Output the [X, Y] coordinate of the center of the cell containing the given text.  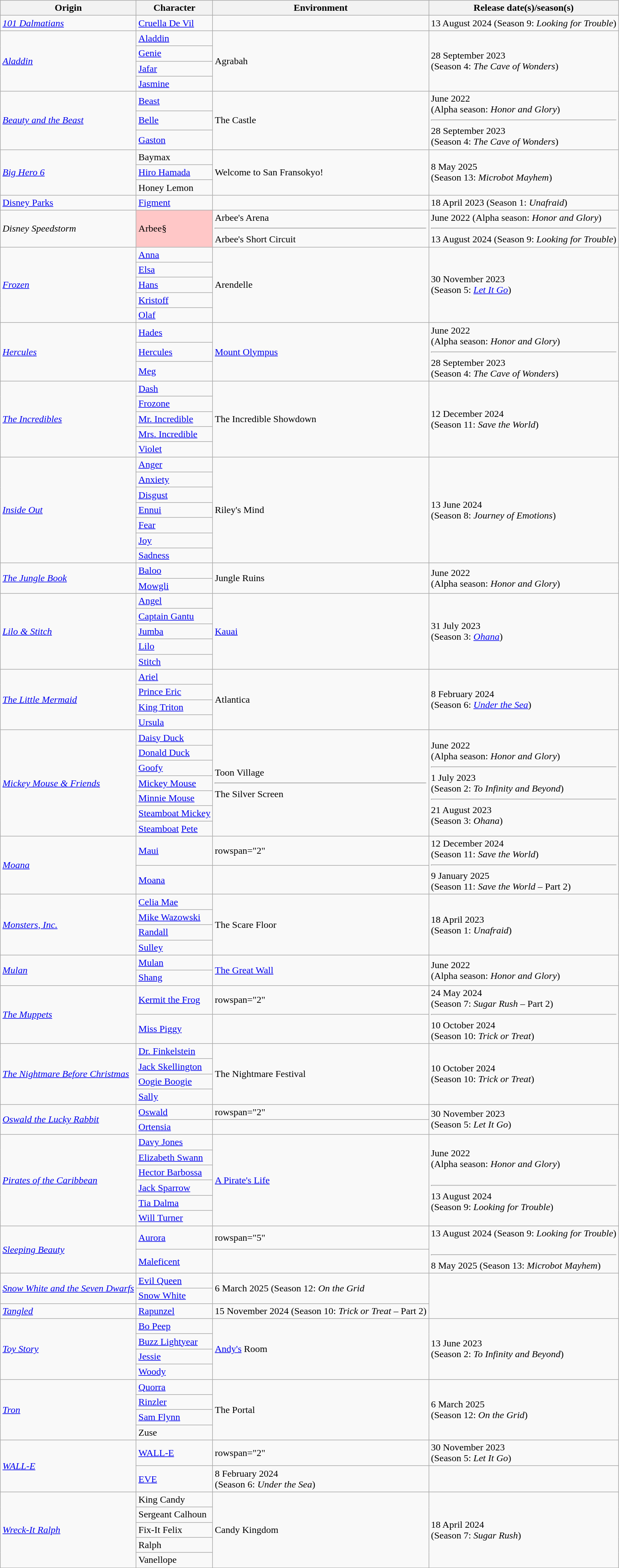
Steamboat Pete [175, 829]
Zuse [175, 1432]
Mount Olympus [320, 352]
Hans [175, 285]
Baloo [175, 571]
Jasmine [175, 84]
Arendelle [320, 285]
12 December 2024(Season 11: Save the World)9 January 2025(Season 11: Save the World – Part 2) [524, 865]
Disgust [175, 495]
Goofy [175, 768]
Ennui [175, 510]
Stitch [175, 662]
Honey Lemon [175, 187]
The Nightmare Before Christmas [69, 1074]
Woody [175, 1372]
18 April 2024(Season 7: Sugar Rush) [524, 1530]
Snow White and the Seven Dwarfs [69, 1288]
Evil Queen [175, 1281]
Genie [175, 53]
Jack Sparrow [175, 1188]
Frozone [175, 404]
Fear [175, 525]
Prince Eric [175, 692]
6 March 2025(Season 12: On the Grid) [524, 1409]
Will Turner [175, 1218]
Mr. Incredible [175, 419]
Miss Piggy [175, 1029]
Captain Gantu [175, 616]
Cruella De Vil [175, 23]
The Little Mermaid [69, 700]
Minnie Mouse [175, 798]
Oswald the Lucky Rabbit [69, 1119]
Release date(s)/season(s) [524, 8]
The Nightmare Festival [320, 1074]
Pirates of the Caribbean [69, 1180]
A Pirate's Life [320, 1180]
Randall [175, 932]
Toy Story [69, 1349]
Jack Skellington [175, 1066]
Monsters, Inc. [69, 925]
Candy Kingdom [320, 1530]
Origin [69, 8]
Jafar [175, 69]
Arbee's ArenaArbee's Short Circuit [320, 228]
Jessie [175, 1356]
Fix-It Felix [175, 1530]
Olaf [175, 315]
The Jungle Book [69, 578]
EVE [175, 1479]
Maui [175, 851]
The Muppets [69, 1014]
Ariel [175, 677]
15 November 2024 (Season 10: Trick or Treat – Part 2) [320, 1311]
June 2022 (Alpha season: Honor and Glory)13 August 2024 (Season 9: Looking for Trouble) [524, 228]
Hector Barbossa [175, 1173]
Oogie Boogie [175, 1081]
Gaston [175, 140]
Vanellope [175, 1560]
Quorra [175, 1387]
Sally [175, 1096]
Ralph [175, 1545]
Wreck-It Ralph [69, 1530]
Andy's Room [320, 1349]
Celia Mae [175, 902]
Rapunzel [175, 1311]
Beauty and the Beast [69, 120]
12 December 2024(Season 11: Save the World) [524, 419]
The Portal [320, 1409]
Oswald [175, 1112]
Baymax [175, 157]
Welcome to San Fransokyo! [320, 172]
24 May 2024(Season 7: Sugar Rush – Part 2)10 October 2024(Season 10: Trick or Treat) [524, 1014]
Meg [175, 371]
Arbee§ [175, 228]
Mike Wazowski [175, 917]
Anxiety [175, 479]
June 2022(Alpha season: Honor and Glory)1 July 2023(Season 2: To Infinity and Beyond)21 August 2023(Season 3: Ohana) [524, 783]
Elizabeth Swann [175, 1157]
Toon VillageThe Silver Screen [320, 783]
13 August 2024 (Season 9: Looking for Trouble) [524, 23]
Disney Speedstorm [69, 228]
6 March 2025 (Season 12: On the Grid [320, 1288]
Kristoff [175, 300]
Sulley [175, 947]
Elsa [175, 270]
Mickey Mouse & Friends [69, 783]
The Scare Floor [320, 925]
Snow White [175, 1296]
28 September 2023(Season 4: The Cave of Wonders) [524, 61]
The Castle [320, 120]
13 August 2024 (Season 9: Looking for Trouble) 8 May 2025 (Season 13: Microbot Mayhem) [524, 1249]
Bo Peep [175, 1326]
101 Dalmatians [69, 23]
Belle [175, 120]
Tia Dalma [175, 1203]
Maleficent [175, 1261]
Kauai [320, 631]
The Incredible Showdown [320, 419]
Steamboat Mickey [175, 813]
King Triton [175, 707]
Character [175, 8]
Angel [175, 601]
Joy [175, 540]
Davy Jones [175, 1142]
18 April 2023(Season 1: Unafraid) [524, 925]
Big Hero 6 [69, 172]
Mrs. Incredible [175, 434]
Lilo [175, 646]
Violet [175, 449]
Mowgli [175, 586]
Jumba [175, 631]
Buzz Lightyear [175, 1341]
Anger [175, 464]
Tangled [69, 1311]
Kermit the Frog [175, 1000]
Hiro Hamada [175, 172]
Ursula [175, 722]
Anna [175, 255]
King Candy [175, 1499]
Ortensia [175, 1127]
Environment [320, 8]
Beast [175, 101]
Agrabah [320, 61]
18 April 2023 (Season 1: Unafraid) [524, 202]
13 June 2024(Season 8: Journey of Emotions) [524, 510]
Inside Out [69, 510]
Daisy Duck [175, 737]
Sadness [175, 556]
June 2022(Alpha season: Honor and Glory) 13 August 2024(Season 9: Looking for Trouble) [524, 1180]
Aurora [175, 1238]
10 October 2024(Season 10: Trick or Treat) [524, 1074]
Figment [175, 202]
Donald Duck [175, 753]
Jungle Ruins [320, 578]
Sam Flynn [175, 1417]
Hades [175, 332]
Riley's Mind [320, 510]
Tron [69, 1409]
8 May 2025(Season 13: Microbot Mayhem) [524, 172]
Mickey Mouse [175, 783]
Sleeping Beauty [69, 1249]
Dash [175, 389]
Shang [175, 978]
Frozen [69, 285]
The Incredibles [69, 419]
13 June 2023(Season 2: To Infinity and Beyond) [524, 1349]
Lilo & Stitch [69, 631]
The Great Wall [320, 970]
Sergeant Calhoun [175, 1515]
Rinzler [175, 1402]
Atlantica [320, 700]
Dr. Finkelstein [175, 1051]
rowspan="5" [320, 1238]
31 July 2023(Season 3: Ohana) [524, 631]
Disney Parks [69, 202]
